Capture the cell that displays the provided text and extract its [x, y] central coordinate. 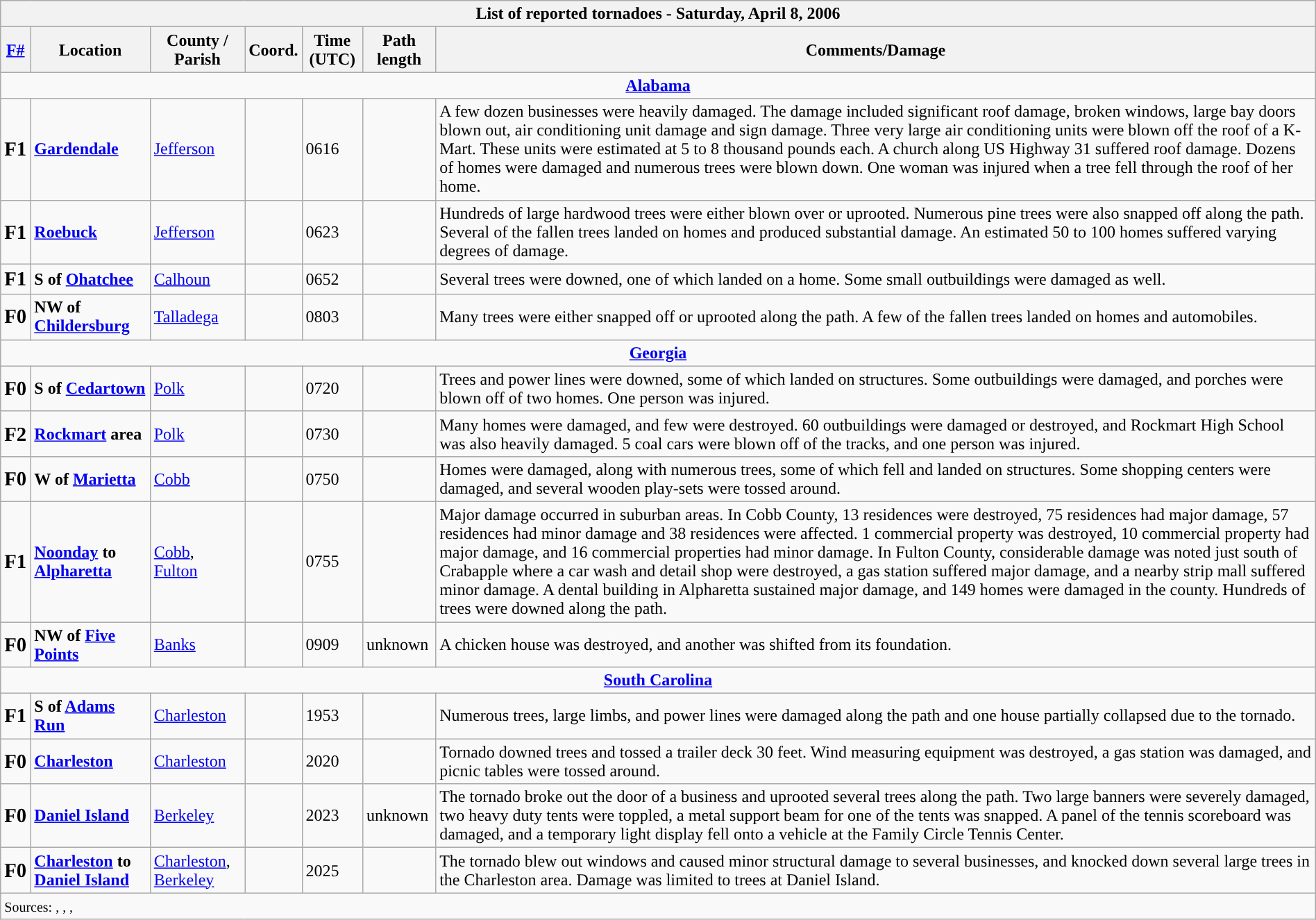
S of Adams Run [90, 717]
2023 [332, 816]
Sources: , , , [658, 906]
Noonday to Alpharetta [90, 561]
0616 [332, 149]
Talladega [197, 317]
Daniel Island [90, 816]
0720 [332, 389]
A chicken house was destroyed, and another was shifted from its foundation. [876, 644]
0803 [332, 317]
Location [90, 50]
0750 [332, 479]
Georgia [658, 353]
County / Parish [197, 50]
S of Ohatchee [90, 279]
Berkeley [197, 816]
Cobb [197, 479]
Time (UTC) [332, 50]
Charleston to Daniel Island [90, 871]
1953 [332, 717]
Several trees were downed, one of which landed on a home. Some small outbuildings were damaged as well. [876, 279]
0652 [332, 279]
0909 [332, 644]
Charleston, Berkeley [197, 871]
0730 [332, 433]
0755 [332, 561]
Many trees were either snapped off or uprooted along the path. A few of the fallen trees landed on homes and automobiles. [876, 317]
List of reported tornadoes - Saturday, April 8, 2006 [658, 14]
Cobb, Fulton [197, 561]
Banks [197, 644]
Roebuck [90, 232]
W of Marietta [90, 479]
F# [15, 50]
Path length [398, 50]
Gardendale [90, 149]
South Carolina [658, 680]
0623 [332, 232]
Alabama [658, 85]
Numerous trees, large limbs, and power lines were damaged along the path and one house partially collapsed due to the tornado. [876, 717]
F2 [15, 433]
Calhoun [197, 279]
Comments/Damage [876, 50]
2025 [332, 871]
S of Cedartown [90, 389]
2020 [332, 761]
Rockmart area [90, 433]
Coord. [273, 50]
NW of Five Points [90, 644]
NW of Childersburg [90, 317]
